Detect which cell encompasses the target text, then output its [X, Y] center coordinate. 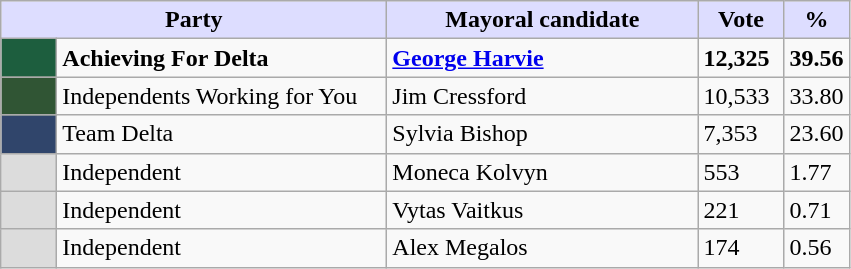
23.60 [816, 134]
Sylvia Bishop [542, 134]
221 [741, 210]
Achieving For Delta [222, 58]
Vytas Vaitkus [542, 210]
39.56 [816, 58]
0.56 [816, 248]
33.80 [816, 96]
Moneca Kolvyn [542, 172]
Vote [741, 20]
Alex Megalos [542, 248]
Jim Cressford [542, 96]
Independents Working for You [222, 96]
10,533 [741, 96]
Team Delta [222, 134]
Mayoral candidate [542, 20]
174 [741, 248]
553 [741, 172]
% [816, 20]
7,353 [741, 134]
0.71 [816, 210]
1.77 [816, 172]
George Harvie [542, 58]
Party [194, 20]
12,325 [741, 58]
